Pinpoint the cell where the given text exists, returning its (X, Y) midpoint coordinate. 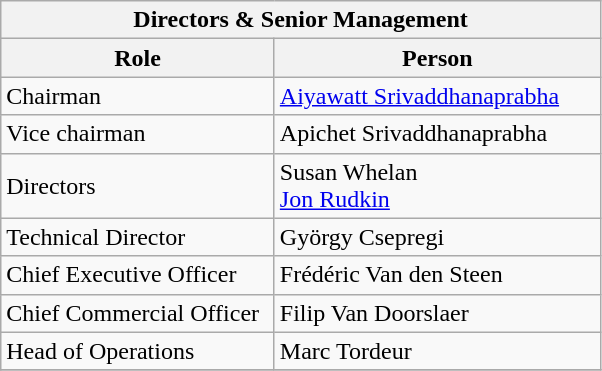
Technical Director (138, 237)
Apichet Srivaddhanaprabha (437, 134)
Vice chairman (138, 134)
Directors & Senior Management (301, 20)
Marc Tordeur (437, 351)
Directors (138, 186)
Filip Van Doorslaer (437, 313)
György Csepregi (437, 237)
Head of Operations (138, 351)
Role (138, 58)
Frédéric Van den Steen (437, 275)
Person (437, 58)
Aiyawatt Srivaddhanaprabha (437, 96)
Susan Whelan Jon Rudkin (437, 186)
Chief Executive Officer (138, 275)
Chairman (138, 96)
Chief Commercial Officer (138, 313)
